Output the [X, Y] coordinate of the center of the cell containing the given text.  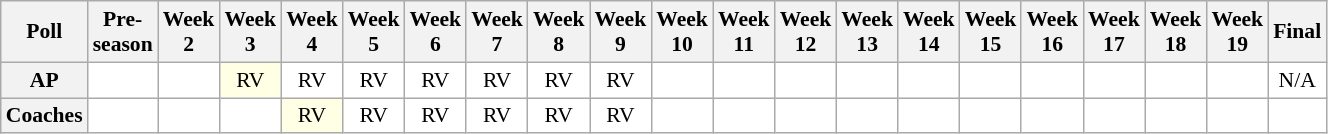
Week15 [991, 32]
Week2 [189, 32]
Week18 [1176, 32]
Week5 [374, 32]
AP [44, 80]
N/A [1297, 80]
Final [1297, 32]
Week9 [621, 32]
Week3 [250, 32]
Coaches [44, 116]
Poll [44, 32]
Week11 [744, 32]
Week10 [682, 32]
Pre-season [123, 32]
Week7 [497, 32]
Week17 [1114, 32]
Week6 [435, 32]
Week8 [559, 32]
Week19 [1237, 32]
Week4 [312, 32]
Week16 [1052, 32]
Week14 [929, 32]
Week12 [806, 32]
Week13 [867, 32]
